Identify which cell holds the provided text, then report its [x, y] central coordinate. 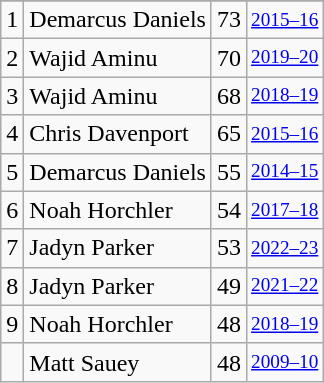
8 [12, 286]
65 [228, 134]
2 [12, 58]
2021–22 [285, 286]
54 [228, 210]
49 [228, 286]
2009–10 [285, 362]
73 [228, 20]
2017–18 [285, 210]
4 [12, 134]
5 [12, 172]
Chris Davenport [118, 134]
Matt Sauey [118, 362]
68 [228, 96]
3 [12, 96]
9 [12, 324]
55 [228, 172]
7 [12, 248]
53 [228, 248]
2022–23 [285, 248]
6 [12, 210]
2019–20 [285, 58]
1 [12, 20]
2014–15 [285, 172]
70 [228, 58]
